Capture the cell that displays the provided text and extract its (x, y) central coordinate. 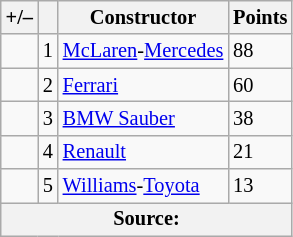
1 (48, 51)
BMW Sauber (143, 118)
Points (260, 17)
Source: (147, 219)
Renault (143, 152)
38 (260, 118)
Williams-Toyota (143, 186)
+/– (20, 17)
McLaren-Mercedes (143, 51)
60 (260, 85)
Constructor (143, 17)
13 (260, 186)
5 (48, 186)
2 (48, 85)
88 (260, 51)
4 (48, 152)
21 (260, 152)
3 (48, 118)
Ferrari (143, 85)
